Return [X, Y] of the center of cell containing provided text 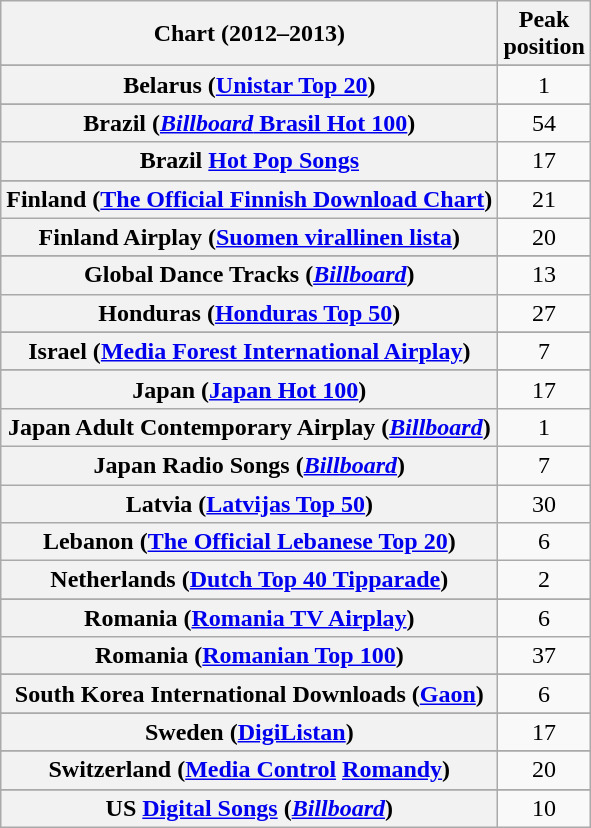
Lebanon (The Official Lebanese Top 20) [250, 542]
30 [544, 503]
Global Dance Tracks (Billboard) [250, 275]
Finland (The Official Finnish Download Chart) [250, 199]
Japan (Japan Hot 100) [250, 389]
13 [544, 275]
Honduras (Honduras Top 50) [250, 313]
10 [544, 808]
27 [544, 313]
Brazil Hot Pop Songs [250, 161]
Romania (Romanian Top 100) [250, 656]
Japan Radio Songs (Billboard) [250, 465]
Netherlands (Dutch Top 40 Tipparade) [250, 580]
Brazil (Billboard Brasil Hot 100) [250, 123]
Latvia (Latvijas Top 50) [250, 503]
South Korea International Downloads (Gaon) [250, 694]
Belarus (Unistar Top 20) [250, 85]
Sweden (DigiListan) [250, 732]
Finland Airplay (Suomen virallinen lista) [250, 237]
37 [544, 656]
Japan Adult Contemporary Airplay (Billboard) [250, 427]
2 [544, 580]
Switzerland (Media Control Romandy) [250, 770]
US Digital Songs (Billboard) [250, 808]
Peakposition [544, 34]
Romania (Romania TV Airplay) [250, 618]
Israel (Media Forest International Airplay) [250, 351]
Chart (2012–2013) [250, 34]
21 [544, 199]
54 [544, 123]
